From the cell containing the given text, extract its center point as [X, Y] coordinate. 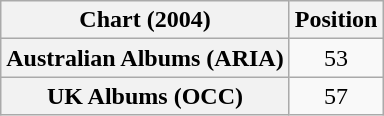
53 [336, 58]
Australian Albums (ARIA) [145, 58]
Chart (2004) [145, 20]
Position [336, 20]
57 [336, 96]
UK Albums (OCC) [145, 96]
